Locate the cell with the specified text and output its (X, Y) center coordinate. 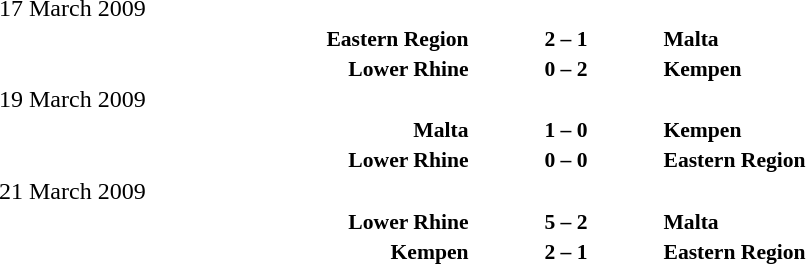
2 – 1 (566, 38)
0 – 2 (566, 68)
1 – 0 (566, 130)
5 – 2 (566, 222)
0 – 0 (566, 160)
